Scan for the cell matching the given text and deliver its (x, y) coordinate at center. 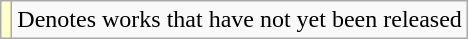
Denotes works that have not yet been released (240, 20)
